Pinpoint the cell where the given text exists, returning its [X, Y] midpoint coordinate. 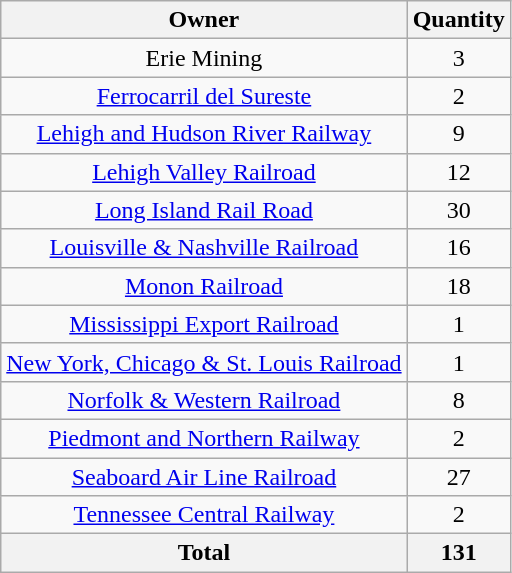
Long Island Rail Road [204, 210]
Total [204, 553]
131 [458, 553]
Erie Mining [204, 58]
27 [458, 477]
30 [458, 210]
Mississippi Export Railroad [204, 324]
Louisville & Nashville Railroad [204, 248]
3 [458, 58]
16 [458, 248]
Tennessee Central Railway [204, 515]
8 [458, 400]
Lehigh and Hudson River Railway [204, 134]
Ferrocarril del Sureste [204, 96]
New York, Chicago & St. Louis Railroad [204, 362]
Norfolk & Western Railroad [204, 400]
18 [458, 286]
Lehigh Valley Railroad [204, 172]
Seaboard Air Line Railroad [204, 477]
Piedmont and Northern Railway [204, 438]
Quantity [458, 20]
Owner [204, 20]
9 [458, 134]
Monon Railroad [204, 286]
12 [458, 172]
